For the text-containing cell, return its midpoint in [X, Y] coordinate format. 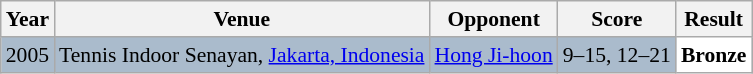
Hong Ji-hoon [494, 55]
Score [617, 19]
Tennis Indoor Senayan, Jakarta, Indonesia [242, 55]
Opponent [494, 19]
9–15, 12–21 [617, 55]
Venue [242, 19]
2005 [28, 55]
Bronze [714, 55]
Result [714, 19]
Year [28, 19]
